Capture the cell that displays the provided text and extract its (X, Y) central coordinate. 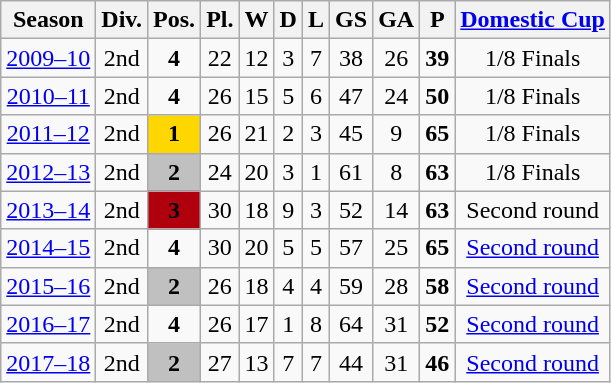
GA (396, 20)
13 (256, 362)
W (256, 20)
12 (256, 58)
GS (352, 20)
59 (352, 286)
45 (352, 134)
Domestic Cup (533, 20)
22 (220, 58)
2011–12 (48, 134)
Pos. (174, 20)
Season (48, 20)
28 (396, 286)
46 (438, 362)
2017–18 (48, 362)
2009–10 (48, 58)
2016–17 (48, 324)
2012–13 (48, 172)
2014–15 (48, 248)
6 (316, 96)
Pl. (220, 20)
57 (352, 248)
50 (438, 96)
14 (396, 210)
Div. (122, 20)
15 (256, 96)
L (316, 20)
61 (352, 172)
21 (256, 134)
2015–16 (48, 286)
2013–14 (48, 210)
17 (256, 324)
44 (352, 362)
64 (352, 324)
D (288, 20)
25 (396, 248)
2010–11 (48, 96)
39 (438, 58)
58 (438, 286)
38 (352, 58)
P (438, 20)
27 (220, 362)
47 (352, 96)
